Determine the [x, y] coordinate at the center of the cell enclosing the given text.  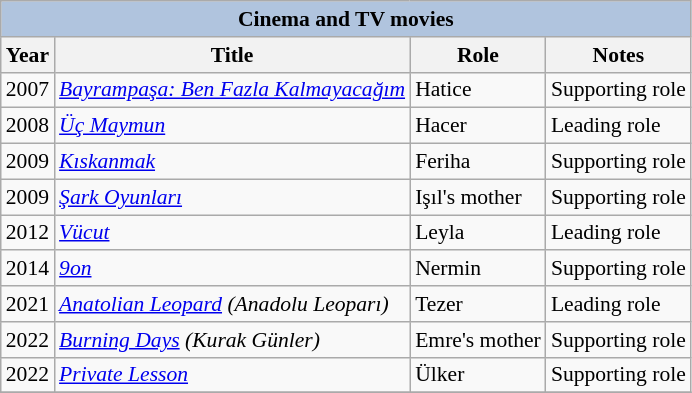
Bayrampaşa: Ben Fazla Kalmayacağım [232, 90]
9on [232, 269]
Feriha [478, 162]
Title [232, 55]
Hacer [478, 126]
2021 [28, 304]
Nermin [478, 269]
Kıskanmak [232, 162]
Tezer [478, 304]
Year [28, 55]
Vücut [232, 233]
Cinema and TV movies [346, 19]
Şark Oyunları [232, 197]
Leyla [478, 233]
Notes [618, 55]
Role [478, 55]
2012 [28, 233]
Anatolian Leopard (Anadolu Leoparı) [232, 304]
Hatice [478, 90]
Burning Days (Kurak Günler) [232, 340]
Üç Maymun [232, 126]
2014 [28, 269]
2008 [28, 126]
Emre's mother [478, 340]
Ülker [478, 375]
Private Lesson [232, 375]
Işıl's mother [478, 197]
2007 [28, 90]
